Provide the (x, y) coordinate of the cell's center where the given text is located.  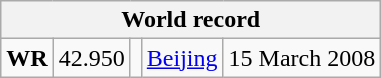
15 March 2008 (302, 58)
42.950 (92, 58)
World record (191, 20)
Beijing (182, 58)
WR (27, 58)
